Determine the (X, Y) coordinate at the center of the cell enclosing the given text.  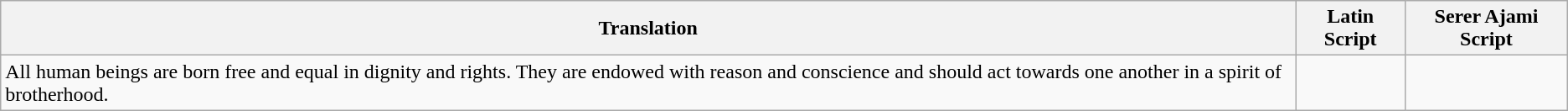
Latin Script (1350, 29)
Serer Ajami Script (1487, 29)
Translation (648, 29)
